Scan for the cell matching the given text and deliver its [x, y] coordinate at center. 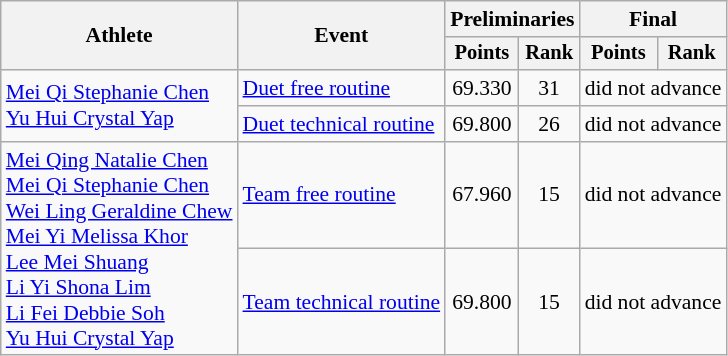
31 [550, 88]
Athlete [120, 36]
Final [654, 19]
26 [550, 124]
Mei Qing Natalie ChenMei Qi Stephanie ChenWei Ling Geraldine ChewMei Yi Melissa KhorLee Mei ShuangLi Yi Shona LimLi Fei Debbie SohYu Hui Crystal Yap [120, 249]
69.330 [482, 88]
Mei Qi Stephanie ChenYu Hui Crystal Yap [120, 106]
Duet free routine [342, 88]
Preliminaries [512, 19]
67.960 [482, 196]
Duet technical routine [342, 124]
Team technical routine [342, 302]
Team free routine [342, 196]
Event [342, 36]
